Capture the cell that displays the provided text and extract its [x, y] central coordinate. 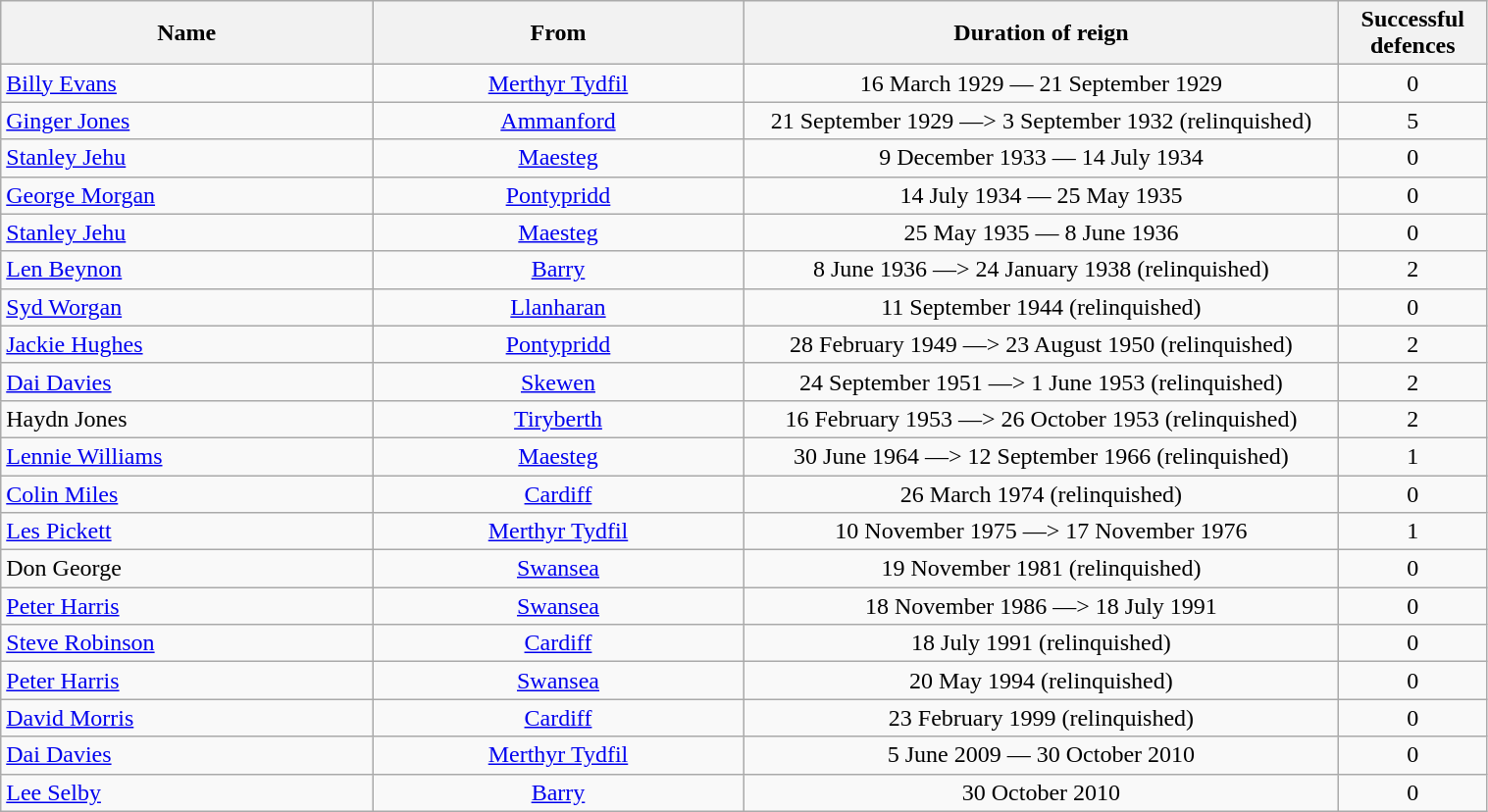
Llanharan [559, 307]
Len Beynon [186, 270]
16 February 1953 —> 26 October 1953 (relinquished) [1041, 419]
18 November 1986 —> 18 July 1991 [1041, 606]
18 July 1991 (relinquished) [1041, 643]
George Morgan [186, 195]
Billy Evans [186, 83]
Syd Worgan [186, 307]
Jackie Hughes [186, 344]
Steve Robinson [186, 643]
21 September 1929 —> 3 September 1932 (relinquished) [1041, 121]
28 February 1949 —> 23 August 1950 (relinquished) [1041, 344]
Successful defences [1412, 33]
Name [186, 33]
Tiryberth [559, 419]
Don George [186, 569]
Haydn Jones [186, 419]
David Morris [186, 718]
From [559, 33]
9 December 1933 — 14 July 1934 [1041, 158]
25 May 1935 — 8 June 1936 [1041, 232]
5 June 2009 — 30 October 2010 [1041, 755]
Duration of reign [1041, 33]
11 September 1944 (relinquished) [1041, 307]
Ammanford [559, 121]
10 November 1975 —> 17 November 1976 [1041, 532]
Skewen [559, 381]
23 February 1999 (relinquished) [1041, 718]
Colin Miles [186, 493]
24 September 1951 —> 1 June 1953 (relinquished) [1041, 381]
Ginger Jones [186, 121]
16 March 1929 — 21 September 1929 [1041, 83]
19 November 1981 (relinquished) [1041, 569]
Les Pickett [186, 532]
8 June 1936 —> 24 January 1938 (relinquished) [1041, 270]
5 [1412, 121]
30 October 2010 [1041, 792]
30 June 1964 —> 12 September 1966 (relinquished) [1041, 456]
20 May 1994 (relinquished) [1041, 681]
26 March 1974 (relinquished) [1041, 493]
14 July 1934 — 25 May 1935 [1041, 195]
Lee Selby [186, 792]
Lennie Williams [186, 456]
